For the text-containing cell, return its midpoint in (X, Y) coordinate format. 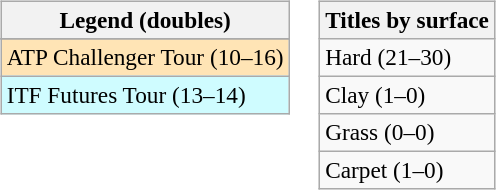
Titles by surface (408, 20)
Clay (1–0) (408, 95)
ATP Challenger Tour (10–16) (145, 57)
ITF Futures Tour (13–14) (145, 95)
Legend (doubles) (145, 20)
Hard (21–30) (408, 57)
Carpet (1–0) (408, 171)
Grass (0–0) (408, 133)
